Find where the given text appears and provide that cell's center as (x, y) coordinate. 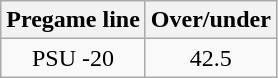
Over/under (210, 20)
Pregame line (74, 20)
42.5 (210, 58)
PSU -20 (74, 58)
